Search for the cell housing the specified text and yield its (X, Y) center coordinate. 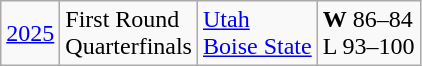
UtahBoise State (257, 34)
W 86–84L 93–100 (368, 34)
2025 (30, 34)
First RoundQuarterfinals (129, 34)
